Return the [X, Y] coordinate for the center point of the cell that contains the specified text.  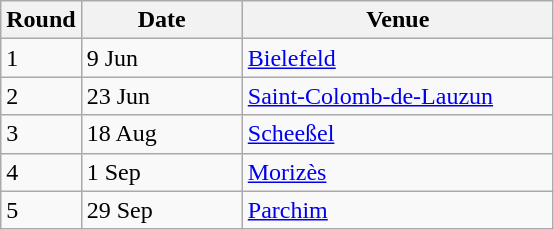
1 [41, 58]
Venue [398, 20]
18 Aug [162, 134]
Bielefeld [398, 58]
Parchim [398, 210]
Morizès [398, 172]
Scheeßel [398, 134]
29 Sep [162, 210]
9 Jun [162, 58]
4 [41, 172]
Saint-Colomb-de-Lauzun [398, 96]
Round [41, 20]
1 Sep [162, 172]
23 Jun [162, 96]
Date [162, 20]
2 [41, 96]
5 [41, 210]
3 [41, 134]
